Search for the cell housing the specified text and yield its [X, Y] center coordinate. 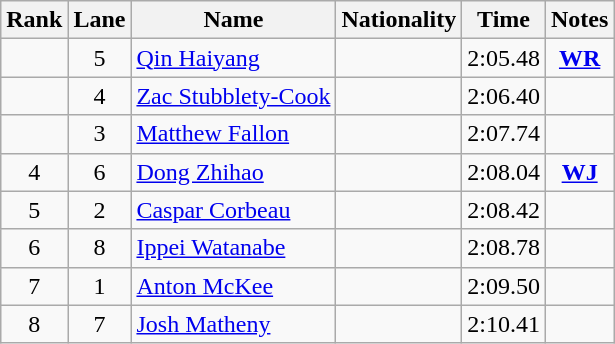
Ippei Watanabe [234, 248]
1 [100, 286]
3 [100, 134]
Nationality [399, 20]
WR [579, 58]
Notes [579, 20]
Matthew Fallon [234, 134]
2:07.74 [504, 134]
2:08.78 [504, 248]
2:09.50 [504, 286]
Lane [100, 20]
2:08.42 [504, 210]
2 [100, 210]
Rank [34, 20]
Dong Zhihao [234, 172]
2:06.40 [504, 96]
Time [504, 20]
Qin Haiyang [234, 58]
WJ [579, 172]
Caspar Corbeau [234, 210]
Anton McKee [234, 286]
Josh Matheny [234, 324]
2:10.41 [504, 324]
Zac Stubblety-Cook [234, 96]
Name [234, 20]
2:08.04 [504, 172]
2:05.48 [504, 58]
